Scan for the cell matching the given text and deliver its [X, Y] coordinate at center. 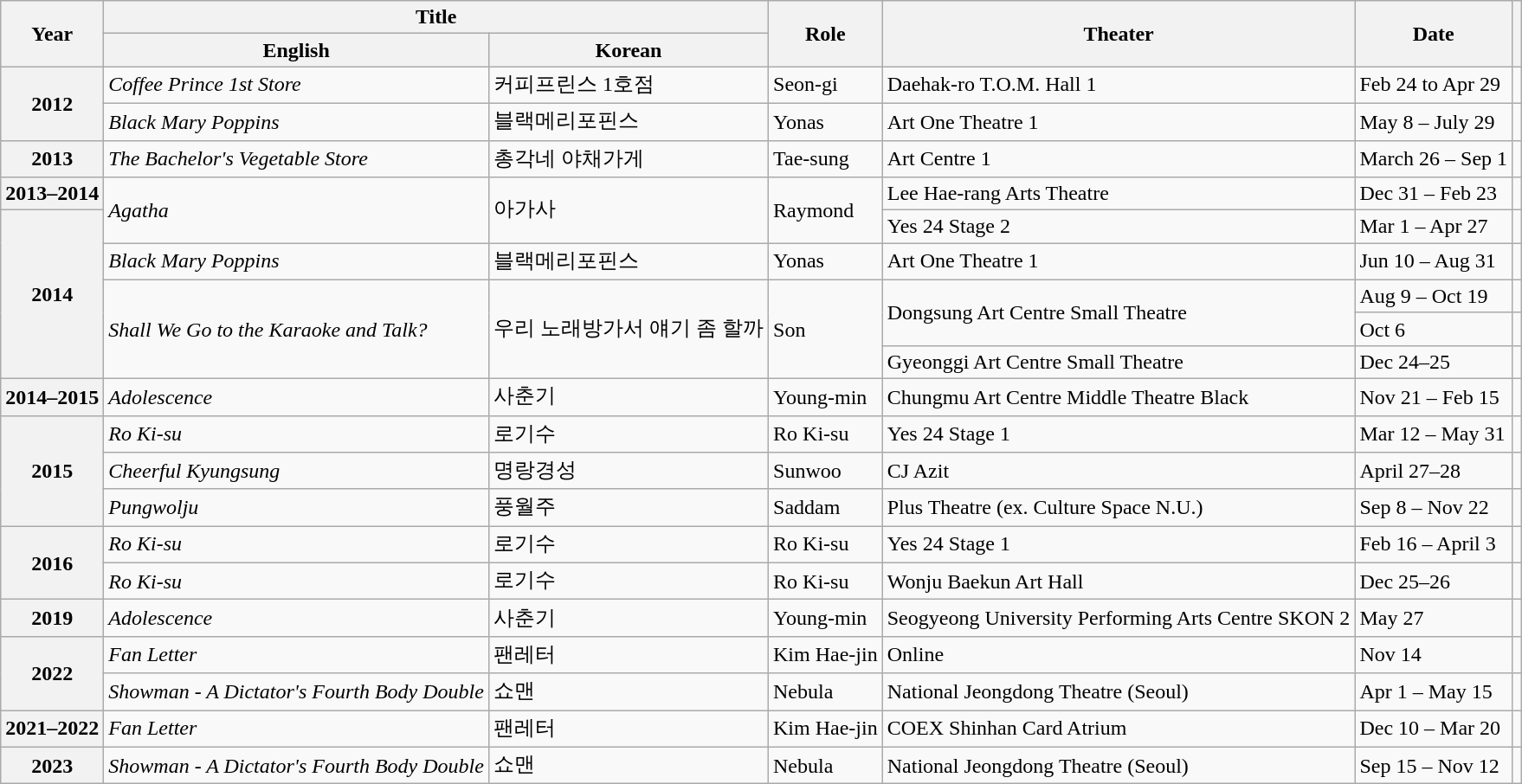
커피프린스 1호점 [629, 85]
Sep 15 – Nov 12 [1434, 765]
Oct 6 [1434, 329]
Aug 9 – Oct 19 [1434, 296]
April 27–28 [1434, 471]
Date [1434, 34]
2013–2014 [52, 194]
2016 [52, 562]
Year [52, 34]
Son [826, 329]
Plus Theatre (ex. Culture Space N.U.) [1119, 507]
Dec 31 – Feb 23 [1434, 194]
Title [436, 17]
아가사 [629, 210]
2014 [52, 294]
May 27 [1434, 618]
Seogyeong University Performing Arts Centre SKON 2 [1119, 618]
CJ Azit [1119, 471]
March 26 – Sep 1 [1434, 159]
2019 [52, 618]
Jun 10 – Aug 31 [1434, 261]
명랑경성 [629, 471]
Raymond [826, 210]
2014–2015 [52, 396]
2021–2022 [52, 729]
Sunwoo [826, 471]
Sep 8 – Nov 22 [1434, 507]
Coffee Prince 1st Store [296, 85]
Gyeonggi Art Centre Small Theatre [1119, 362]
Daehak-ro T.O.M. Hall 1 [1119, 85]
Nov 14 [1434, 654]
2022 [52, 673]
2013 [52, 159]
Feb 24 to Apr 29 [1434, 85]
Saddam [826, 507]
COEX Shinhan Card Atrium [1119, 729]
우리 노래방가서 얘기 좀 할까 [629, 329]
Lee Hae-rang Arts Theatre [1119, 194]
Wonju Baekun Art Hall [1119, 582]
Mar 12 – May 31 [1434, 434]
Cheerful Kyungsung [296, 471]
Yes 24 Stage 2 [1119, 227]
Chungmu Art Centre Middle Theatre Black [1119, 396]
Mar 1 – Apr 27 [1434, 227]
English [296, 50]
Dec 24–25 [1434, 362]
Dongsung Art Centre Small Theatre [1119, 312]
2012 [52, 104]
Feb 16 – April 3 [1434, 545]
Korean [629, 50]
Dec 10 – Mar 20 [1434, 729]
Tae-sung [826, 159]
2015 [52, 471]
Theater [1119, 34]
Apr 1 – May 15 [1434, 692]
The Bachelor's Vegetable Store [296, 159]
2023 [52, 765]
Art Centre 1 [1119, 159]
총각네 야채가게 [629, 159]
Agatha [296, 210]
Pungwolju [296, 507]
Nov 21 – Feb 15 [1434, 396]
Role [826, 34]
풍월주 [629, 507]
Shall We Go to the Karaoke and Talk? [296, 329]
May 8 – July 29 [1434, 121]
Online [1119, 654]
Seon-gi [826, 85]
Dec 25–26 [1434, 582]
